Scan for the cell matching the given text and deliver its [x, y] coordinate at center. 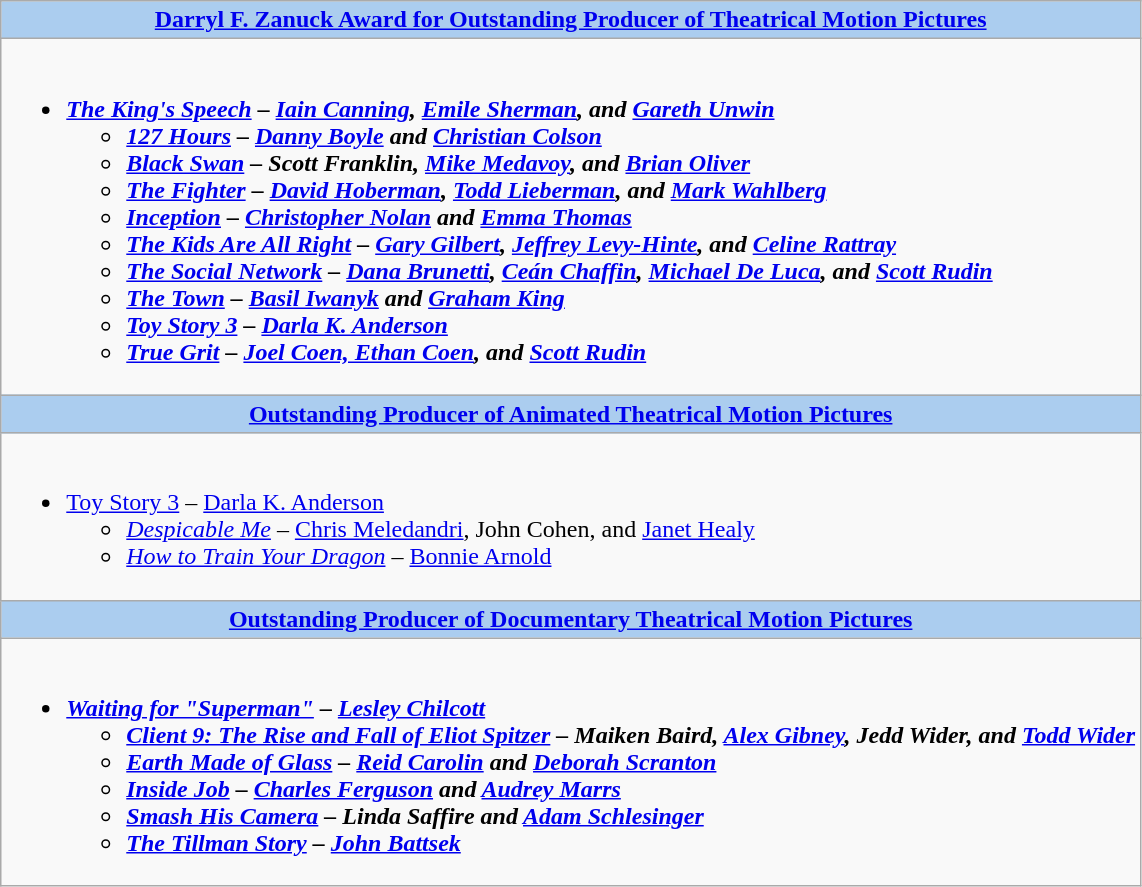
Toy Story 3 – Darla K. AndersonDespicable Me – Chris Meledandri, John Cohen, and Janet HealyHow to Train Your Dragon – Bonnie Arnold [571, 516]
Outstanding Producer of Documentary Theatrical Motion Pictures [571, 619]
Darryl F. Zanuck Award for Outstanding Producer of Theatrical Motion Pictures [571, 20]
Outstanding Producer of Animated Theatrical Motion Pictures [571, 414]
